Output the (X, Y) coordinate of the center of the cell containing the given text.  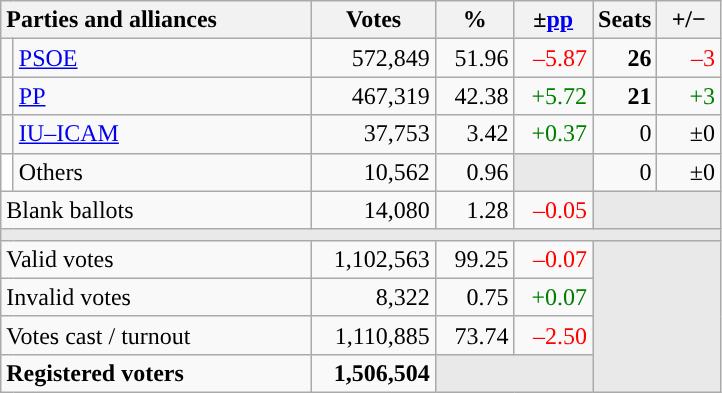
572,849 (374, 58)
Others (162, 172)
PP (162, 96)
1,102,563 (374, 259)
±pp (554, 20)
+3 (689, 96)
Valid votes (156, 259)
42.38 (474, 96)
Parties and alliances (156, 20)
10,562 (374, 172)
% (474, 20)
37,753 (374, 134)
PSOE (162, 58)
99.25 (474, 259)
Votes cast / turnout (156, 335)
1,506,504 (374, 373)
21 (624, 96)
8,322 (374, 297)
0.96 (474, 172)
+5.72 (554, 96)
0.75 (474, 297)
14,080 (374, 210)
Registered voters (156, 373)
–5.87 (554, 58)
3.42 (474, 134)
Invalid votes (156, 297)
+0.37 (554, 134)
–0.05 (554, 210)
51.96 (474, 58)
467,319 (374, 96)
–2.50 (554, 335)
Seats (624, 20)
+0.07 (554, 297)
26 (624, 58)
Votes (374, 20)
IU–ICAM (162, 134)
–0.07 (554, 259)
+/− (689, 20)
Blank ballots (156, 210)
73.74 (474, 335)
1,110,885 (374, 335)
1.28 (474, 210)
–3 (689, 58)
